Search for the cell housing the specified text and yield its (x, y) center coordinate. 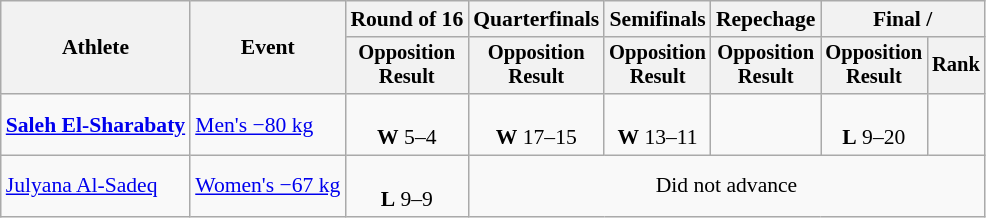
W 13–11 (658, 124)
Rank (956, 66)
Final / (902, 19)
Athlete (96, 48)
Semifinals (658, 19)
Saleh El-Sharabaty (96, 124)
L 9–9 (406, 186)
W 17–15 (536, 124)
Men's −80 kg (268, 124)
L 9–20 (874, 124)
Repechage (766, 19)
Round of 16 (406, 19)
Women's −67 kg (268, 186)
W 5–4 (406, 124)
Event (268, 48)
Quarterfinals (536, 19)
Julyana Al-Sadeq (96, 186)
Did not advance (726, 186)
